Return the (X, Y) coordinate for the center point of the cell that contains the specified text.  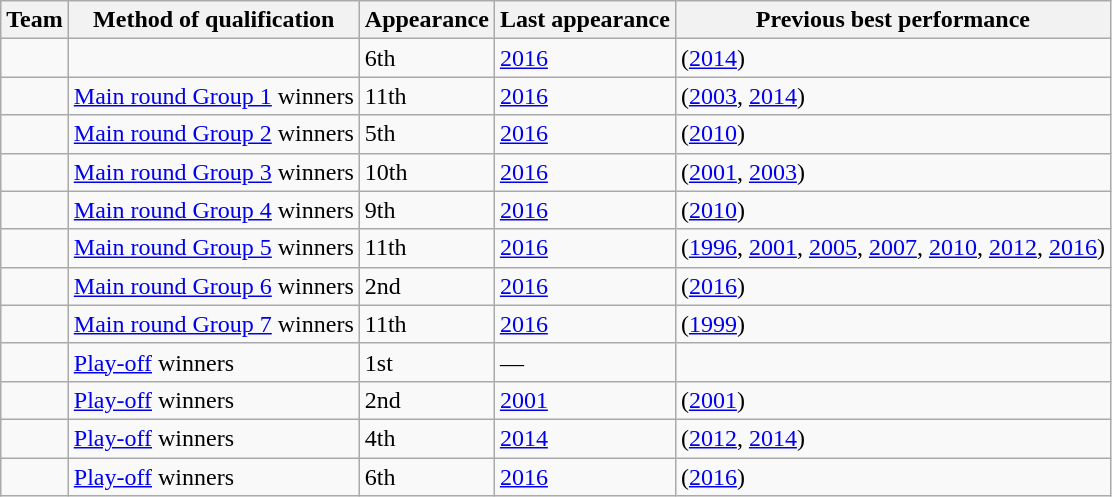
1st (426, 362)
Main round Group 4 winners (214, 210)
Method of qualification (214, 20)
Last appearance (584, 20)
(1996, 2001, 2005, 2007, 2010, 2012, 2016) (892, 248)
10th (426, 172)
5th (426, 134)
Main round Group 7 winners (214, 324)
Main round Group 6 winners (214, 286)
(2014) (892, 58)
(2003, 2014) (892, 96)
Appearance (426, 20)
4th (426, 438)
— (584, 362)
Team (35, 20)
(2001) (892, 400)
Previous best performance (892, 20)
Main round Group 5 winners (214, 248)
(1999) (892, 324)
(2012, 2014) (892, 438)
2001 (584, 400)
Main round Group 2 winners (214, 134)
Main round Group 3 winners (214, 172)
2014 (584, 438)
Main round Group 1 winners (214, 96)
(2001, 2003) (892, 172)
9th (426, 210)
